Detect which cell encompasses the target text, then output its (x, y) center coordinate. 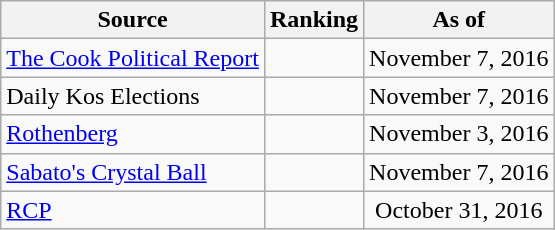
Ranking (314, 20)
Sabato's Crystal Ball (133, 172)
October 31, 2016 (459, 210)
As of (459, 20)
The Cook Political Report (133, 58)
RCP (133, 210)
November 3, 2016 (459, 134)
Rothenberg (133, 134)
Daily Kos Elections (133, 96)
Source (133, 20)
